Pinpoint the cell where the given text exists, returning its (X, Y) midpoint coordinate. 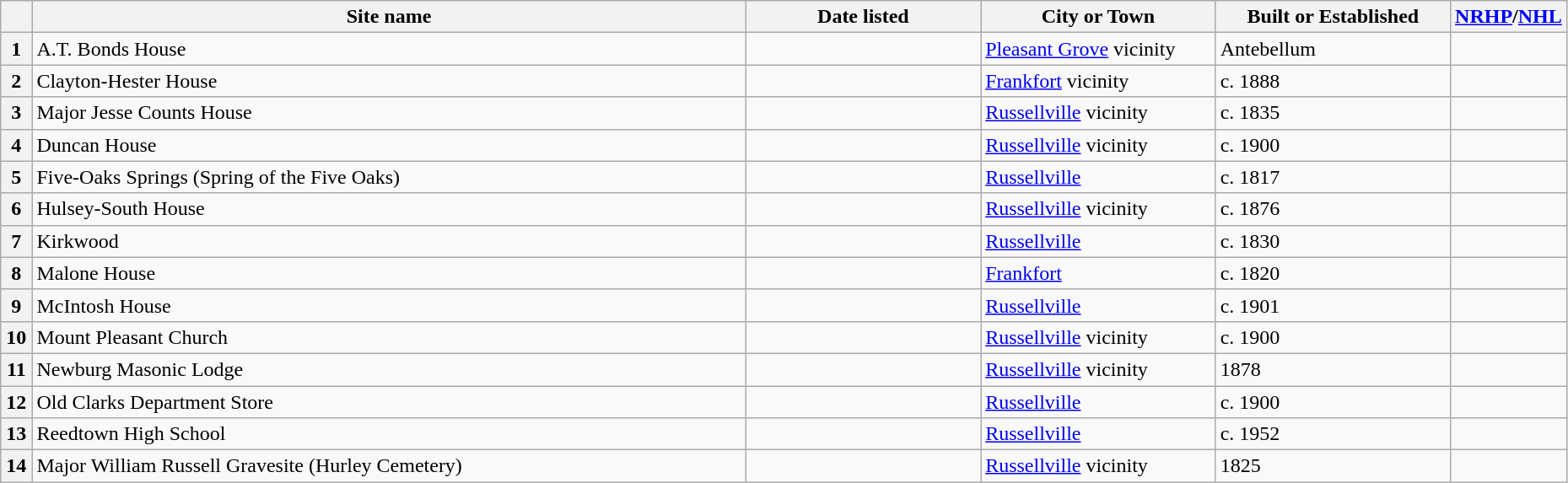
5 (17, 177)
13 (17, 434)
12 (17, 402)
Date listed (863, 17)
9 (17, 305)
1878 (1333, 369)
c. 1888 (1333, 81)
NRHP/NHL (1509, 17)
McIntosh House (389, 305)
1 (17, 49)
Site name (389, 17)
4 (17, 145)
1825 (1333, 466)
c. 1817 (1333, 177)
Hulsey-South House (389, 209)
Clayton-Hester House (389, 81)
c. 1830 (1333, 241)
11 (17, 369)
Five-Oaks Springs (Spring of the Five Oaks) (389, 177)
Malone House (389, 273)
Newburg Masonic Lodge (389, 369)
Mount Pleasant Church (389, 337)
6 (17, 209)
Old Clarks Department Store (389, 402)
c. 1952 (1333, 434)
8 (17, 273)
c. 1835 (1333, 113)
A.T. Bonds House (389, 49)
2 (17, 81)
Frankfort vicinity (1098, 81)
c. 1876 (1333, 209)
Pleasant Grove vicinity (1098, 49)
14 (17, 466)
3 (17, 113)
Frankfort (1098, 273)
Kirkwood (389, 241)
c. 1820 (1333, 273)
Duncan House (389, 145)
c. 1901 (1333, 305)
Antebellum (1333, 49)
Major William Russell Gravesite (Hurley Cemetery) (389, 466)
10 (17, 337)
Major Jesse Counts House (389, 113)
City or Town (1098, 17)
7 (17, 241)
Reedtown High School (389, 434)
Built or Established (1333, 17)
